Extract the (x, y) coordinate from the center of the cell holding the provided text.  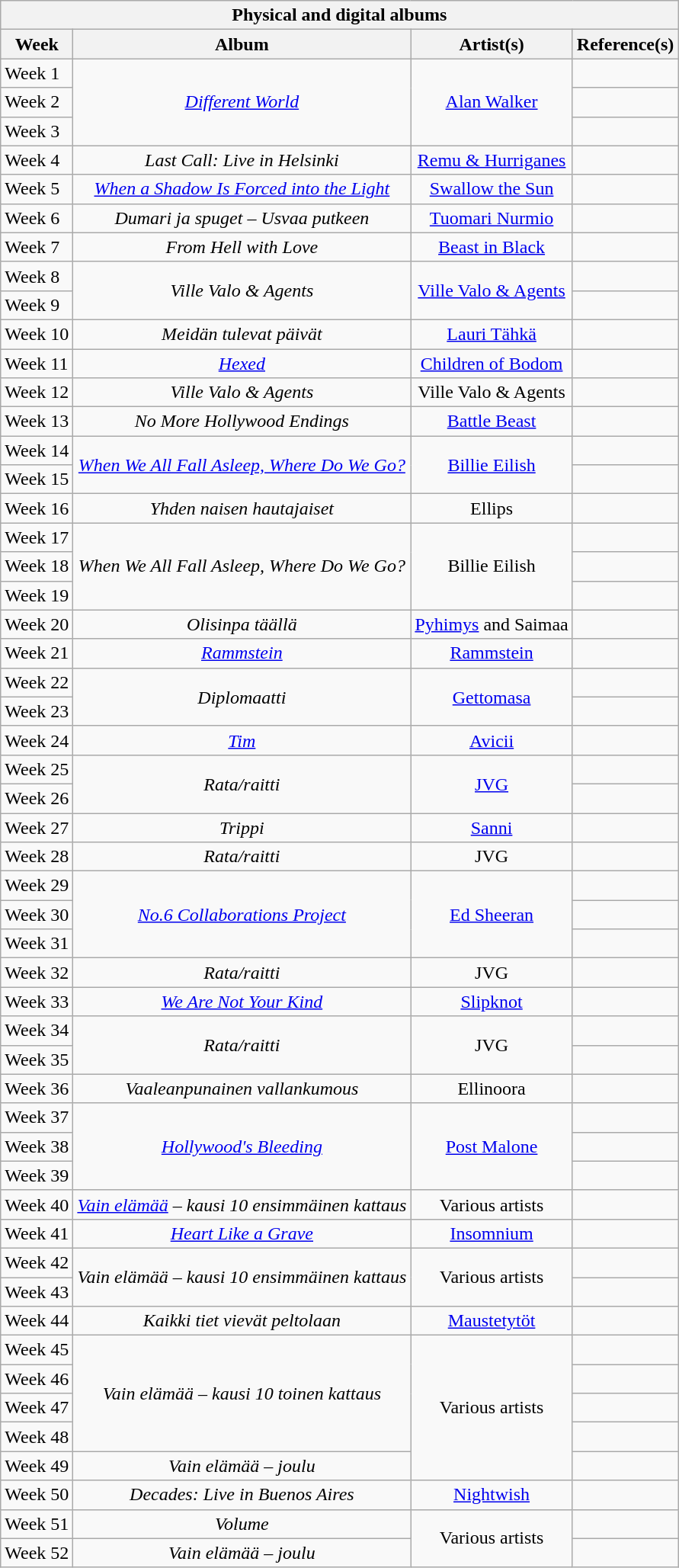
Tim (242, 740)
Week 18 (37, 566)
Heart Like a Grave (242, 1233)
From Hell with Love (242, 247)
Week 34 (37, 1031)
Post Malone (492, 1146)
Week 37 (37, 1117)
Week 44 (37, 1321)
Week 52 (37, 1553)
Week 14 (37, 451)
Pyhimys and Saimaa (492, 624)
Week 43 (37, 1292)
Week 25 (37, 769)
Insomnium (492, 1233)
Yhden naisen hautajaiset (242, 508)
Slipknot (492, 1002)
Week 17 (37, 537)
Album (242, 44)
Nightwish (492, 1495)
Week 47 (37, 1408)
Gettomasa (492, 697)
Kaikki tiet vievät peltolaan (242, 1321)
Week 36 (37, 1089)
Artist(s) (492, 44)
Week 3 (37, 131)
Beast in Black (492, 247)
Week 22 (37, 682)
Week 27 (37, 827)
Week 5 (37, 189)
Week 28 (37, 857)
Week 2 (37, 102)
Week 15 (37, 479)
Different World (242, 102)
Week 51 (37, 1524)
Week 21 (37, 653)
Swallow the Sun (492, 189)
Lauri Tähkä (492, 334)
Physical and digital albums (340, 15)
Week 35 (37, 1060)
Week 10 (37, 334)
Week 4 (37, 160)
Diplomaatti (242, 697)
Week 13 (37, 422)
Week 49 (37, 1466)
Week 50 (37, 1495)
Ellinoora (492, 1089)
Reference(s) (625, 44)
When a Shadow Is Forced into the Light (242, 189)
Ed Sheeran (492, 915)
Week 39 (37, 1175)
Week 9 (37, 305)
Last Call: Live in Helsinki (242, 160)
Week 46 (37, 1379)
Remu & Hurriganes (492, 160)
Battle Beast (492, 422)
Week 41 (37, 1233)
Dumari ja spuget – Usvaa putkeen (242, 218)
Trippi (242, 827)
Week 8 (37, 276)
Week 24 (37, 740)
Week 6 (37, 218)
We Are Not Your Kind (242, 1002)
Week 19 (37, 595)
Hexed (242, 364)
Week 11 (37, 364)
Hollywood's Bleeding (242, 1146)
Week 42 (37, 1262)
Avicii (492, 740)
Ellips (492, 508)
Week 16 (37, 508)
Tuomari Nurmio (492, 218)
Decades: Live in Buenos Aires (242, 1495)
Week 20 (37, 624)
No.6 Collaborations Project (242, 915)
Week 1 (37, 73)
Vain elämää – kausi 10 toinen kattaus (242, 1393)
Week 30 (37, 915)
Week 33 (37, 1002)
Vaaleanpunainen vallankumous (242, 1089)
Volume (242, 1524)
Maustetytöt (492, 1321)
Week 48 (37, 1437)
Week 45 (37, 1350)
Week 12 (37, 393)
Sanni (492, 827)
Children of Bodom (492, 364)
No More Hollywood Endings (242, 422)
Week 38 (37, 1146)
Alan Walker (492, 102)
Week 40 (37, 1204)
Week 32 (37, 973)
Week 23 (37, 711)
Meidän tulevat päivät (242, 334)
Week 7 (37, 247)
Week 29 (37, 886)
Week 31 (37, 944)
Week 26 (37, 798)
Olisinpa täällä (242, 624)
Week (37, 44)
